Determine the [x, y] coordinate at the center of the cell enclosing the given text.  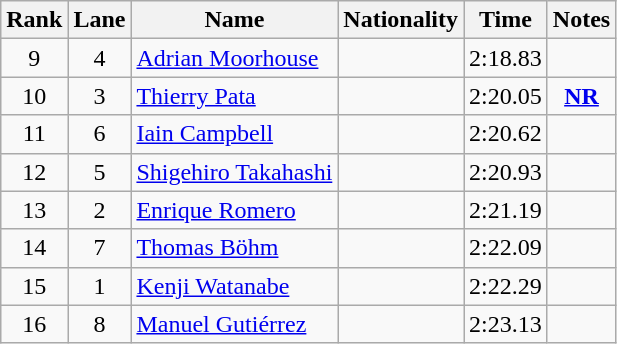
Enrique Romero [234, 210]
1 [100, 286]
12 [34, 172]
Thomas Böhm [234, 248]
Notes [581, 20]
Iain Campbell [234, 134]
6 [100, 134]
2:21.19 [506, 210]
Kenji Watanabe [234, 286]
Time [506, 20]
8 [100, 324]
Adrian Moorhouse [234, 58]
2:22.09 [506, 248]
Nationality [401, 20]
13 [34, 210]
2:18.83 [506, 58]
9 [34, 58]
15 [34, 286]
Shigehiro Takahashi [234, 172]
2:20.05 [506, 96]
2:22.29 [506, 286]
Manuel Gutiérrez [234, 324]
7 [100, 248]
Rank [34, 20]
2:23.13 [506, 324]
14 [34, 248]
11 [34, 134]
4 [100, 58]
3 [100, 96]
2 [100, 210]
Thierry Pata [234, 96]
Name [234, 20]
NR [581, 96]
2:20.93 [506, 172]
Lane [100, 20]
10 [34, 96]
5 [100, 172]
2:20.62 [506, 134]
16 [34, 324]
